Search for the cell housing the specified text and yield its [X, Y] center coordinate. 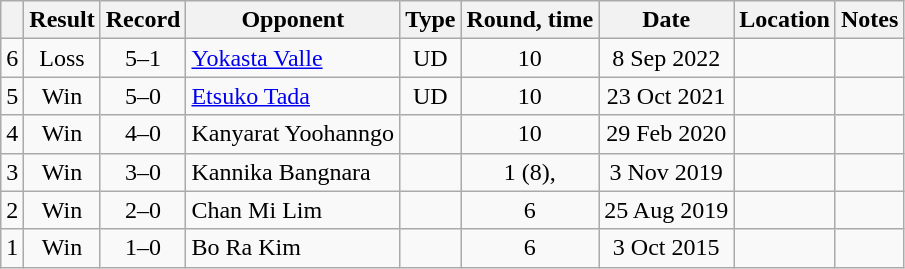
Type [430, 20]
Kanyarat Yoohanngo [293, 134]
Record [143, 20]
2–0 [143, 210]
Etsuko Tada [293, 96]
3 Oct 2015 [666, 248]
5–0 [143, 96]
Location [785, 20]
4 [12, 134]
Result [62, 20]
5 [12, 96]
23 Oct 2021 [666, 96]
29 Feb 2020 [666, 134]
Kannika Bangnara [293, 172]
3 Nov 2019 [666, 172]
5–1 [143, 58]
8 Sep 2022 [666, 58]
Notes [869, 20]
2 [12, 210]
Date [666, 20]
1 [12, 248]
Yokasta Valle [293, 58]
Round, time [530, 20]
1 (8), [530, 172]
25 Aug 2019 [666, 210]
1–0 [143, 248]
3 [12, 172]
3–0 [143, 172]
4–0 [143, 134]
Loss [62, 58]
Opponent [293, 20]
Bo Ra Kim [293, 248]
Chan Mi Lim [293, 210]
